Locate the cell with the specified text and output its (X, Y) center coordinate. 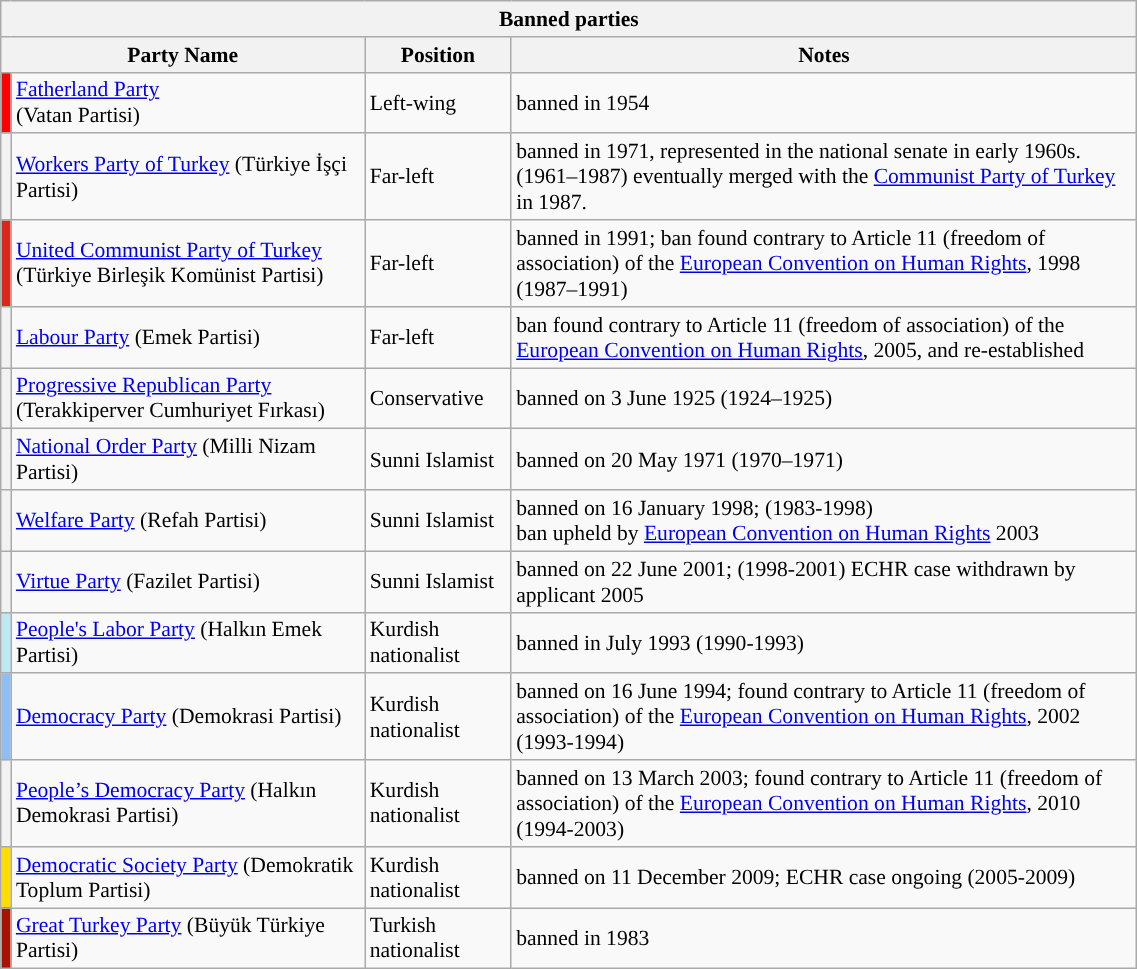
Democracy Party (Demokrasi Partisi) (188, 718)
National Order Party (Milli Nizam Partisi) (188, 460)
Welfare Party (Refah Partisi) (188, 520)
banned on 11 December 2009; ECHR case ongoing (2005-2009) (824, 878)
United Communist Party of Turkey (Türkiye Birleşik Komünist Partisi) (188, 264)
banned in 1971, represented in the national senate in early 1960s. (1961–1987) eventually merged with the Communist Party of Turkey in 1987. (824, 178)
banned in July 1993 (1990-1993) (824, 642)
Great Turkey Party (Büyük Türkiye Partisi) (188, 938)
banned on 13 March 2003; found contrary to Article 11 (freedom of association) of the European Convention on Human Rights, 2010 (1994-2003) (824, 804)
Turkish nationalist (438, 938)
People's Labor Party (Halkın Emek Partisi) (188, 642)
banned on 20 May 1971 (1970–1971) (824, 460)
Progressive Republican Party (Terakkiperver Cumhuriyet Fırkası) (188, 398)
banned on 16 January 1998; (1983-1998)ban upheld by European Convention on Human Rights 2003 (824, 520)
Labour Party (Emek Partisi) (188, 338)
Conservative (438, 398)
Fatherland Party (Vatan Partisi) (188, 102)
Workers Party of Turkey (Türkiye İşçi Partisi) (188, 178)
Democratic Society Party (Demokratik Toplum Partisi) (188, 878)
banned in 1983 (824, 938)
banned on 22 June 2001; (1998-2001) ECHR case withdrawn by applicant 2005 (824, 582)
People’s Democracy Party (Halkın Demokrasi Partisi) (188, 804)
banned on 16 June 1994; found contrary to Article 11 (freedom of association) of the European Convention on Human Rights, 2002 (1993-1994) (824, 718)
banned in 1954 (824, 102)
Position (438, 55)
banned in 1991; ban found contrary to Article 11 (freedom of association) of the European Convention on Human Rights, 1998 (1987–1991) (824, 264)
banned on 3 June 1925 (1924–1925) (824, 398)
ban found contrary to Article 11 (freedom of association) of the European Convention on Human Rights, 2005, and re-established (824, 338)
Banned parties (569, 19)
Notes (824, 55)
Left-wing (438, 102)
Party Name (183, 55)
Virtue Party (Fazilet Partisi) (188, 582)
